Return the (x, y) coordinate for the center point of the cell that contains the specified text.  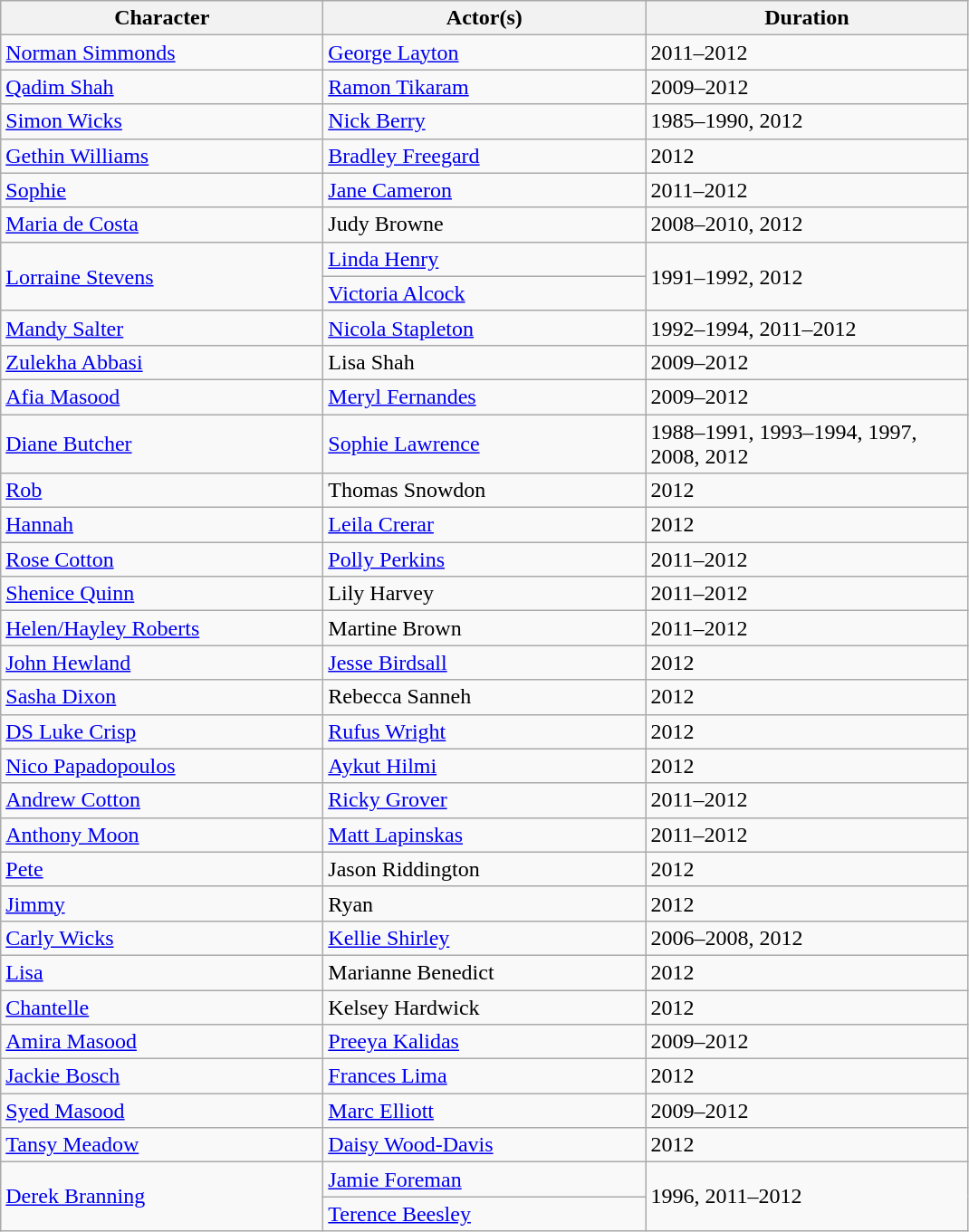
Ramon Tikaram (484, 87)
Sasha Dixon (162, 697)
Shenice Quinn (162, 594)
George Layton (484, 53)
Kellie Shirley (484, 938)
Amira Masood (162, 1042)
John Hewland (162, 663)
Frances Lima (484, 1076)
Pete (162, 869)
Simon Wicks (162, 121)
Andrew Cotton (162, 800)
Sophie (162, 190)
Matt Lapinskas (484, 835)
1985–1990, 2012 (807, 121)
Hannah (162, 525)
Lily Harvey (484, 594)
Jason Riddington (484, 869)
Tansy Meadow (162, 1145)
Lisa Shah (484, 362)
1996, 2011–2012 (807, 1197)
Rufus Wright (484, 731)
Chantelle (162, 1008)
Norman Simmonds (162, 53)
Syed Masood (162, 1111)
Gethin Williams (162, 156)
Jesse Birdsall (484, 663)
Carly Wicks (162, 938)
Anthony Moon (162, 835)
Ricky Grover (484, 800)
Afia Masood (162, 396)
Bradley Freegard (484, 156)
Mandy Salter (162, 328)
Sophie Lawrence (484, 444)
Helen/Hayley Roberts (162, 628)
Ryan (484, 903)
1988–1991, 1993–1994, 1997, 2008, 2012 (807, 444)
Jane Cameron (484, 190)
Thomas Snowdon (484, 491)
Jackie Bosch (162, 1076)
Nicola Stapleton (484, 328)
Rob (162, 491)
Victoria Alcock (484, 293)
Terence Beesley (484, 1214)
2008–2010, 2012 (807, 224)
1992–1994, 2011–2012 (807, 328)
1991–1992, 2012 (807, 276)
Lorraine Stevens (162, 276)
Rebecca Sanneh (484, 697)
Daisy Wood-Davis (484, 1145)
Meryl Fernandes (484, 396)
Maria de Costa (162, 224)
Judy Browne (484, 224)
DS Luke Crisp (162, 731)
Marianne Benedict (484, 972)
Linda Henry (484, 259)
Aykut Hilmi (484, 766)
Zulekha Abbasi (162, 362)
Jimmy (162, 903)
Kelsey Hardwick (484, 1008)
Diane Butcher (162, 444)
2006–2008, 2012 (807, 938)
Nick Berry (484, 121)
Actor(s) (484, 18)
Duration (807, 18)
Preeya Kalidas (484, 1042)
Marc Elliott (484, 1111)
Jamie Foreman (484, 1179)
Lisa (162, 972)
Polly Perkins (484, 559)
Leila Crerar (484, 525)
Qadim Shah (162, 87)
Nico Papadopoulos (162, 766)
Derek Branning (162, 1197)
Martine Brown (484, 628)
Rose Cotton (162, 559)
Character (162, 18)
